Extract the [x, y] coordinate from the center of the cell holding the provided text.  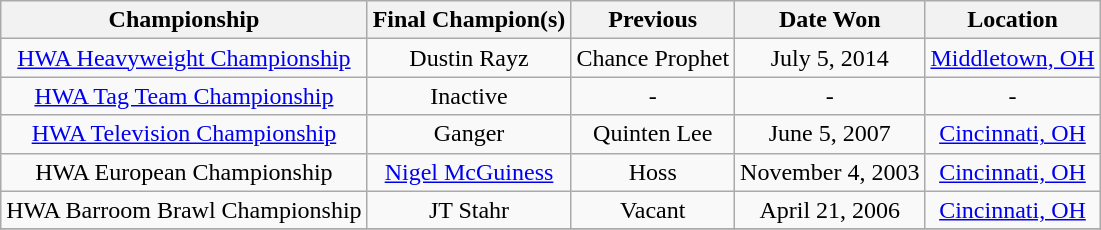
Dustin Rayz [469, 58]
Hoss [653, 172]
HWA Heavyweight Championship [184, 58]
Chance Prophet [653, 58]
Quinten Lee [653, 134]
HWA Tag Team Championship [184, 96]
Nigel McGuiness [469, 172]
April 21, 2006 [830, 210]
November 4, 2003 [830, 172]
HWA European Championship [184, 172]
June 5, 2007 [830, 134]
Middletown, OH [1012, 58]
HWA Television Championship [184, 134]
Ganger [469, 134]
Previous [653, 20]
HWA Barroom Brawl Championship [184, 210]
Final Champion(s) [469, 20]
July 5, 2014 [830, 58]
Vacant [653, 210]
Location [1012, 20]
Championship [184, 20]
Date Won [830, 20]
Inactive [469, 96]
JT Stahr [469, 210]
